Return (x, y) of the center of cell containing provided text 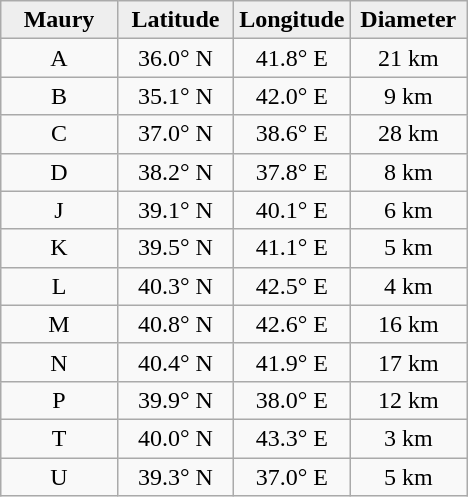
12 km (408, 400)
39.5° N (175, 248)
40.4° N (175, 362)
B (59, 96)
37.0° E (292, 477)
A (59, 58)
35.1° N (175, 96)
40.1° E (292, 210)
U (59, 477)
9 km (408, 96)
40.3° N (175, 286)
N (59, 362)
40.0° N (175, 438)
16 km (408, 324)
L (59, 286)
41.9° E (292, 362)
J (59, 210)
41.1° E (292, 248)
38.6° E (292, 134)
38.2° N (175, 172)
Diameter (408, 20)
21 km (408, 58)
43.3° E (292, 438)
Longitude (292, 20)
28 km (408, 134)
P (59, 400)
T (59, 438)
36.0° N (175, 58)
K (59, 248)
Maury (59, 20)
37.8° E (292, 172)
M (59, 324)
D (59, 172)
C (59, 134)
39.1° N (175, 210)
42.6° E (292, 324)
4 km (408, 286)
40.8° N (175, 324)
8 km (408, 172)
Latitude (175, 20)
3 km (408, 438)
6 km (408, 210)
39.3° N (175, 477)
17 km (408, 362)
39.9° N (175, 400)
41.8° E (292, 58)
38.0° E (292, 400)
42.5° E (292, 286)
42.0° E (292, 96)
37.0° N (175, 134)
